Determine the (x, y) coordinate at the center of the cell enclosing the given text.  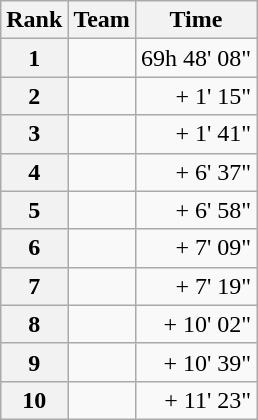
Team (102, 20)
Rank (34, 20)
+ 6' 58" (196, 210)
2 (34, 96)
6 (34, 248)
9 (34, 362)
8 (34, 324)
7 (34, 286)
10 (34, 400)
3 (34, 134)
5 (34, 210)
+ 1' 15" (196, 96)
+ 11' 23" (196, 400)
Time (196, 20)
+ 7' 19" (196, 286)
1 (34, 58)
+ 10' 02" (196, 324)
4 (34, 172)
+ 7' 09" (196, 248)
+ 10' 39" (196, 362)
+ 1' 41" (196, 134)
69h 48' 08" (196, 58)
+ 6' 37" (196, 172)
